Return [X, Y] of the center of cell containing provided text 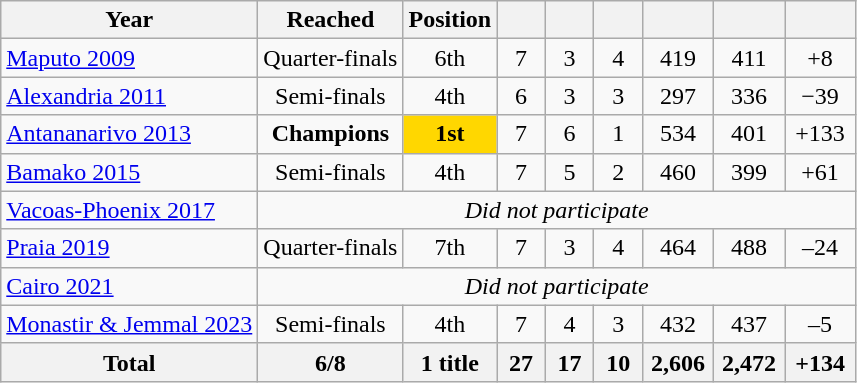
10 [618, 362]
Antananarivo 2013 [130, 134]
336 [748, 96]
Monastir & Jemmal 2023 [130, 324]
1 [618, 134]
–24 [820, 248]
411 [748, 58]
–5 [820, 324]
464 [678, 248]
+61 [820, 172]
Maputo 2009 [130, 58]
7th [450, 248]
419 [678, 58]
Total [130, 362]
Bamako 2015 [130, 172]
401 [748, 134]
27 [522, 362]
Praia 2019 [130, 248]
432 [678, 324]
2 [618, 172]
Year [130, 20]
+134 [820, 362]
+8 [820, 58]
17 [570, 362]
Alexandria 2011 [130, 96]
Position [450, 20]
−39 [820, 96]
6/8 [330, 362]
1st [450, 134]
488 [748, 248]
Cairo 2021 [130, 286]
460 [678, 172]
297 [678, 96]
+133 [820, 134]
437 [748, 324]
5 [570, 172]
Reached [330, 20]
2,472 [748, 362]
Champions [330, 134]
534 [678, 134]
2,606 [678, 362]
Vacoas-Phoenix 2017 [130, 210]
399 [748, 172]
1 title [450, 362]
6th [450, 58]
